Output the (X, Y) coordinate of the center of the cell containing the given text.  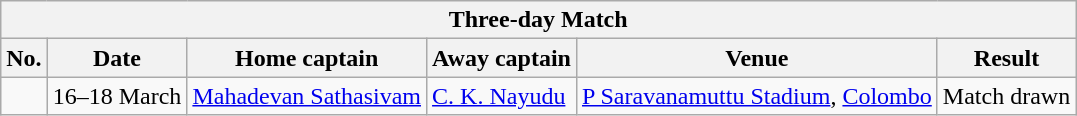
Date (117, 58)
Away captain (502, 58)
C. K. Nayudu (502, 96)
No. (24, 58)
Result (1006, 58)
Home captain (307, 58)
Three-day Match (538, 20)
16–18 March (117, 96)
Match drawn (1006, 96)
Mahadevan Sathasivam (307, 96)
P Saravanamuttu Stadium, Colombo (756, 96)
Venue (756, 58)
